Detect which cell encompasses the target text, then output its (x, y) center coordinate. 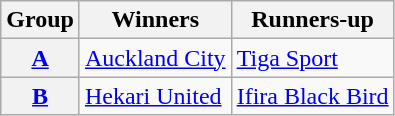
Runners-up (312, 20)
Group (40, 20)
A (40, 58)
Tiga Sport (312, 58)
Winners (155, 20)
Hekari United (155, 96)
Auckland City (155, 58)
Ifira Black Bird (312, 96)
B (40, 96)
